Identify which cell holds the provided text, then report its (X, Y) central coordinate. 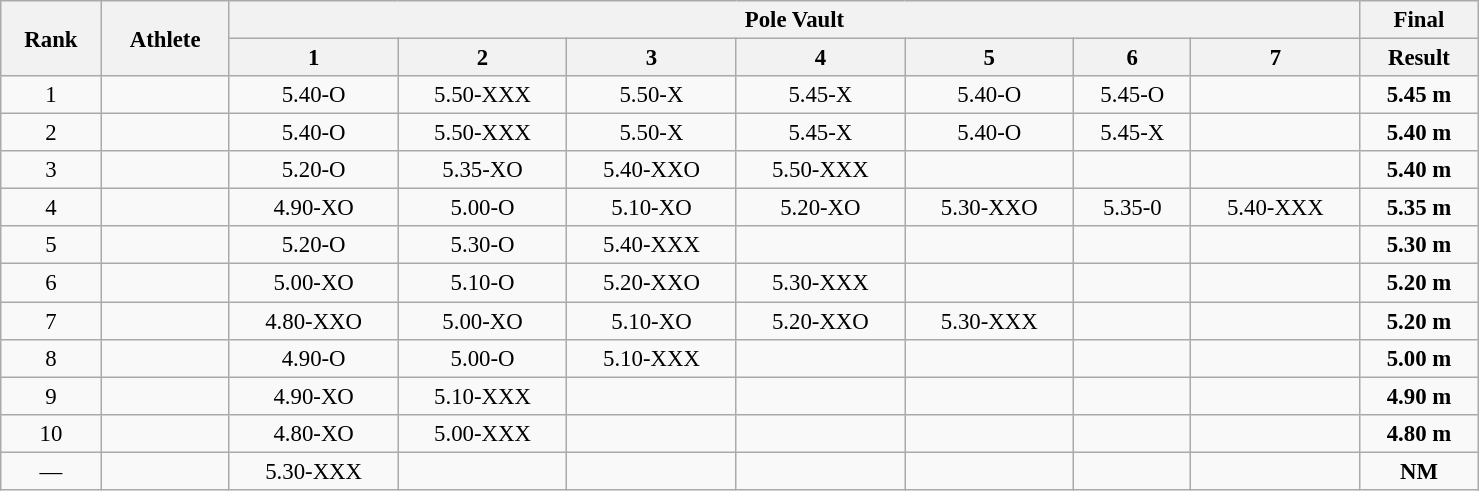
5.35-0 (1132, 208)
Athlete (165, 38)
4.90-O (314, 358)
NM (1419, 471)
Result (1419, 58)
4.80 m (1419, 433)
9 (51, 396)
5.45 m (1419, 95)
4.90 m (1419, 396)
5.20-XO (820, 208)
Rank (51, 38)
10 (51, 433)
4.80-XXO (314, 321)
4.80-XO (314, 433)
5.10-O (482, 283)
5.35 m (1419, 208)
— (51, 471)
5.30-O (482, 245)
8 (51, 358)
5.30-XXO (990, 208)
5.45-O (1132, 95)
5.40-XXO (652, 170)
5.00-XXX (482, 433)
Final (1419, 20)
5.30 m (1419, 245)
Pole Vault (794, 20)
5.35-XO (482, 170)
5.00 m (1419, 358)
